Extract the [x, y] coordinate from the center of the cell holding the provided text.  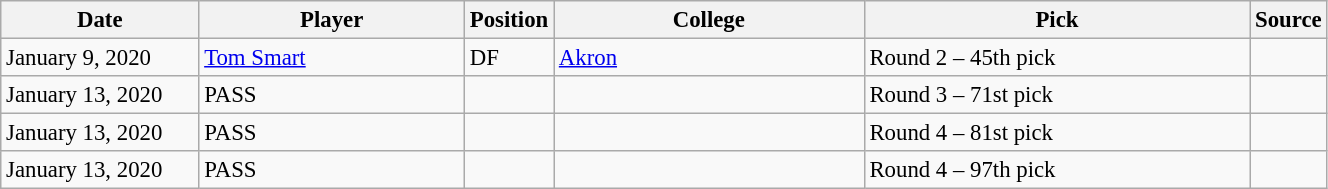
Date [100, 20]
Round 4 – 81st pick [1057, 133]
Source [1288, 20]
Round 3 – 71st pick [1057, 95]
College [710, 20]
Player [332, 20]
Akron [710, 58]
Pick [1057, 20]
January 9, 2020 [100, 58]
Tom Smart [332, 58]
Round 2 – 45th pick [1057, 58]
Position [508, 20]
DF [508, 58]
Round 4 – 97th pick [1057, 170]
